From the cell containing the given text, extract its center point as [x, y] coordinate. 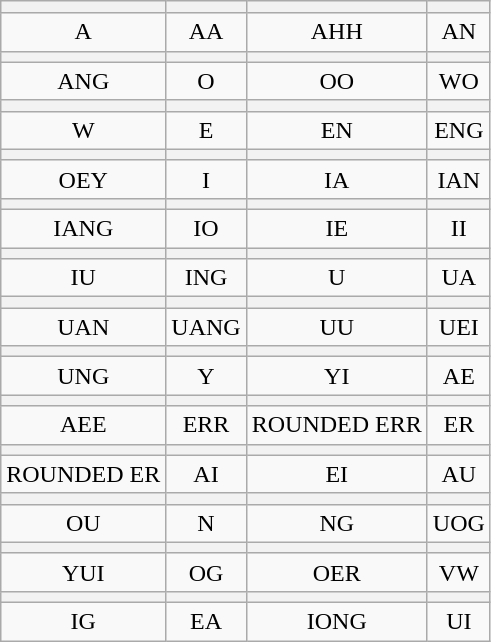
AI [206, 474]
IE [336, 229]
UAN [84, 327]
YUI [84, 572]
Y [206, 376]
UOG [458, 523]
ROUNDED ERR [336, 425]
IONG [336, 622]
N [206, 523]
AU [458, 474]
NG [336, 523]
E [206, 130]
VW [458, 572]
UNG [84, 376]
EA [206, 622]
YI [336, 376]
EN [336, 130]
EI [336, 474]
I [206, 179]
U [336, 278]
AEE [84, 425]
ER [458, 425]
OG [206, 572]
W [84, 130]
OER [336, 572]
IA [336, 179]
AA [206, 32]
IANG [84, 229]
UA [458, 278]
AHH [336, 32]
OEY [84, 179]
AE [458, 376]
IG [84, 622]
ROUNDED ER [84, 474]
OU [84, 523]
OO [336, 81]
AN [458, 32]
A [84, 32]
UU [336, 327]
ANG [84, 81]
IU [84, 278]
UANG [206, 327]
WO [458, 81]
UEI [458, 327]
ING [206, 278]
ENG [458, 130]
IO [206, 229]
UI [458, 622]
ERR [206, 425]
O [206, 81]
IAN [458, 179]
II [458, 229]
